Identify which cell holds the provided text, then report its (X, Y) central coordinate. 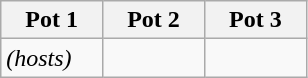
Pot 3 (255, 20)
Pot 2 (154, 20)
(hosts) (52, 58)
Pot 1 (52, 20)
